Provide the [x, y] coordinate of the cell's center where the given text is located.  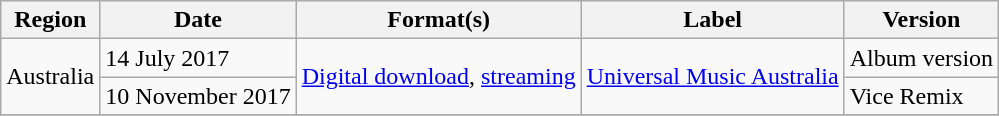
Universal Music Australia [712, 77]
Date [198, 20]
Album version [921, 58]
Digital download, streaming [438, 77]
Version [921, 20]
14 July 2017 [198, 58]
Region [50, 20]
Australia [50, 77]
Format(s) [438, 20]
10 November 2017 [198, 96]
Label [712, 20]
Vice Remix [921, 96]
